From the cell containing the given text, extract its center point as [X, Y] coordinate. 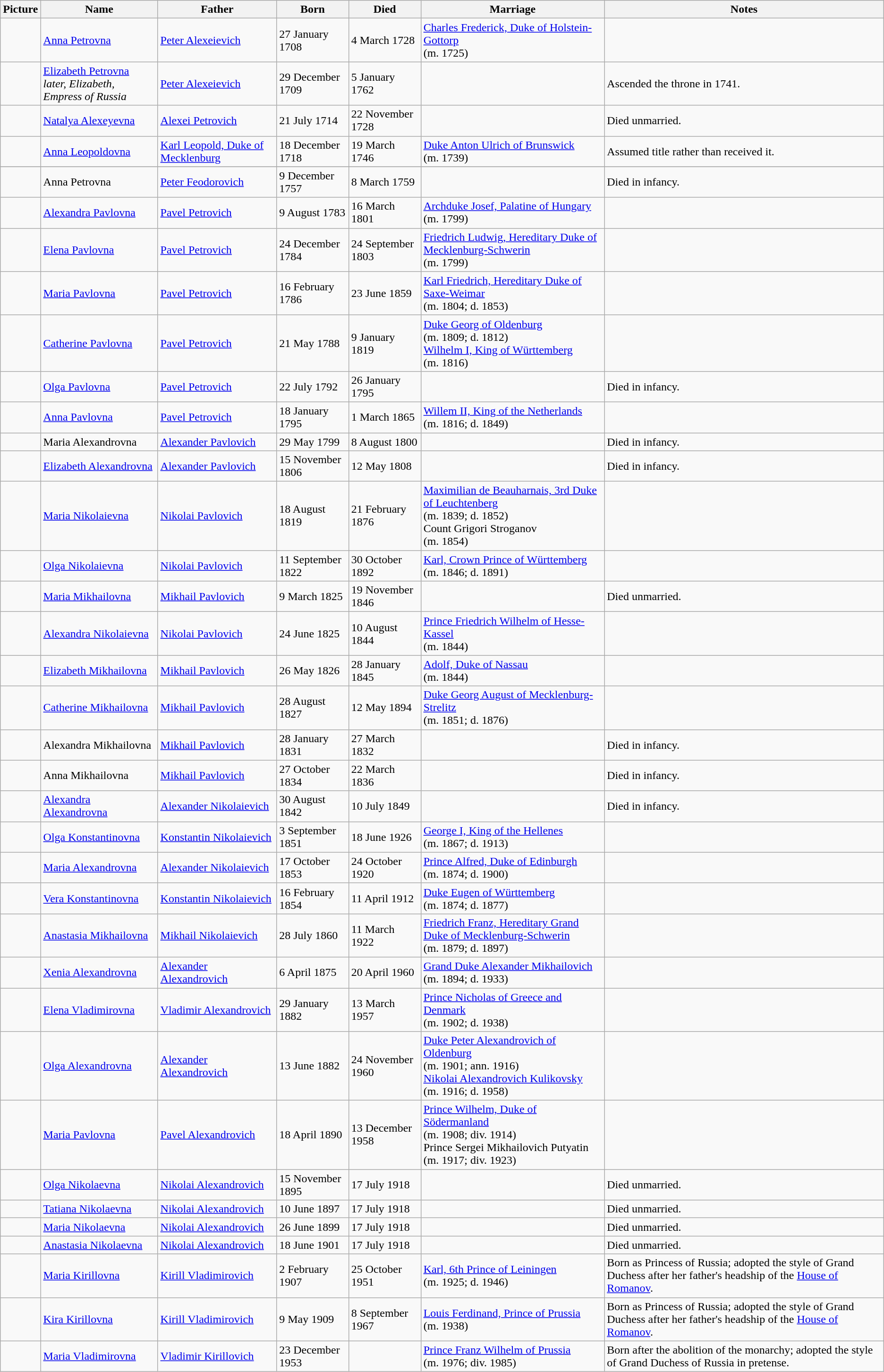
Prince Nicholas of Greece and Denmark(m. 1902; d. 1938) [513, 1009]
10 July 1849 [384, 806]
Vladimir Kirillovich [217, 1356]
Duke Anton Ulrich of Brunswick(m. 1739) [513, 151]
8 March 1759 [384, 182]
Willem II, King of the Netherlands(m. 1816; d. 1849) [513, 417]
Karl, Crown Prince of Württemberg(m. 1846; d. 1891) [513, 566]
Elizabeth Mikhailovna [99, 670]
Anna Mikhailovna [99, 775]
Natalya Alexeyevna [99, 121]
25 October 1951 [384, 1276]
George I, King of the Hellenes(m. 1867; d. 1913) [513, 837]
10 August 1844 [384, 634]
5 January 1762 [384, 84]
Tatiana Nikolaevna [99, 1209]
22 July 1792 [313, 386]
Alexandra Mikhailovna [99, 745]
Vera Konstantinovna [99, 898]
19 November 1846 [384, 597]
Prince Friedrich Wilhelm of Hesse-Kassel(m. 1844) [513, 634]
29 December 1709 [313, 84]
Picture [21, 9]
Duke Georg August of Mecklenburg-Strelitz(m. 1851; d. 1876) [513, 708]
6 April 1875 [313, 973]
Adolf, Duke of Nassau(m. 1844) [513, 670]
Alexandra Alexandrovna [99, 806]
24 November 1960 [384, 1066]
Maria Nikolaievna [99, 516]
13 December 1958 [384, 1135]
Olga Nikolaevna [99, 1185]
18 June 1926 [384, 837]
Maria Mikhailovna [99, 597]
Ascended the throne in 1741. [744, 84]
Elena Pavlovna [99, 250]
22 November 1728 [384, 121]
13 June 1882 [313, 1066]
23 June 1859 [384, 293]
Elena Vladimirovna [99, 1009]
4 March 1728 [384, 40]
18 June 1901 [313, 1245]
2 February 1907 [313, 1276]
Marriage [513, 9]
26 January 1795 [384, 386]
Anna Pavlovna [99, 417]
Elizabeth Petrovnalater, Elizabeth, Empress of Russia [99, 84]
21 July 1714 [313, 121]
20 April 1960 [384, 973]
22 March 1836 [384, 775]
9 January 1819 [384, 343]
Karl Friedrich, Hereditary Duke of Saxe-Weimar(m. 1804; d. 1853) [513, 293]
23 December 1953 [313, 1356]
Maximilian de Beauharnais, 3rd Duke of Leuchtenberg(m. 1839; d. 1852) Count Grigori Stroganov(m. 1854) [513, 516]
29 January 1882 [313, 1009]
16 March 1801 [384, 212]
26 June 1899 [313, 1227]
Friedrich Ludwig, Hereditary Duke of Mecklenburg-Schwerin(m. 1799) [513, 250]
Peter Feodorovich [217, 182]
18 August 1819 [313, 516]
11 September 1822 [313, 566]
11 March 1922 [384, 935]
30 August 1842 [313, 806]
Xenia Alexandrovna [99, 973]
24 December 1784 [313, 250]
Duke Peter Alexandrovich of Oldenburg(m. 1901; ann. 1916)Nikolai Alexandrovich Kulikovsky(m. 1916; d. 1958) [513, 1066]
3 September 1851 [313, 837]
9 August 1783 [313, 212]
21 February 1876 [384, 516]
27 January 1708 [313, 40]
13 March 1957 [384, 1009]
29 May 1799 [313, 441]
Olga Pavlovna [99, 386]
Kira Kirillovna [99, 1319]
Prince Alfred, Duke of Edinburgh(m. 1874; d. 1900) [513, 868]
8 September 1967 [384, 1319]
11 April 1912 [384, 898]
8 August 1800 [384, 441]
9 December 1757 [313, 182]
10 June 1897 [313, 1209]
30 October 1892 [384, 566]
Vladimir Alexandrovich [217, 1009]
Alexei Petrovich [217, 121]
16 February 1854 [313, 898]
Olga Konstantinovna [99, 837]
24 September 1803 [384, 250]
28 January 1845 [384, 670]
24 October 1920 [384, 868]
19 March 1746 [384, 151]
12 May 1894 [384, 708]
Duke Eugen of Württemberg(m. 1874; d. 1877) [513, 898]
9 March 1825 [313, 597]
Notes [744, 9]
Charles Frederick, Duke of Holstein-Gottorp(m. 1725) [513, 40]
18 December 1718 [313, 151]
Olga Nikolaievna [99, 566]
9 May 1909 [313, 1319]
Grand Duke Alexander Mikhailovich(m. 1894; d. 1933) [513, 973]
Anastasia Nikolaevna [99, 1245]
Prince Wilhelm, Duke of Södermanland(m. 1908; div. 1914)Prince Sergei Mikhailovich Putyatin(m. 1917; div. 1923) [513, 1135]
Died [384, 9]
18 April 1890 [313, 1135]
Father [217, 9]
Mikhail Nikolaievich [217, 935]
Name [99, 9]
Friedrich Franz, Hereditary Grand Duke of Mecklenburg-Schwerin(m. 1879; d. 1897) [513, 935]
Karl, 6th Prince of Leiningen(m. 1925; d. 1946) [513, 1276]
Pavel Alexandrovich [217, 1135]
21 May 1788 [313, 343]
28 January 1831 [313, 745]
16 February 1786 [313, 293]
27 March 1832 [384, 745]
Karl Leopold, Duke of Mecklenburg [217, 151]
27 October 1834 [313, 775]
Alexandra Nikolaievna [99, 634]
Olga Alexandrovna [99, 1066]
Elizabeth Alexandrovna [99, 466]
Alexandra Pavlovna [99, 212]
17 October 1853 [313, 868]
15 November 1806 [313, 466]
Anna Leopoldovna [99, 151]
Catherine Mikhailovna [99, 708]
1 March 1865 [384, 417]
Louis Ferdinand, Prince of Prussia(m. 1938) [513, 1319]
Anastasia Mikhailovna [99, 935]
26 May 1826 [313, 670]
Duke Georg of Oldenburg(m. 1809; d. 1812)Wilhelm I, King of Württemberg(m. 1816) [513, 343]
12 May 1808 [384, 466]
28 August 1827 [313, 708]
Born [313, 9]
Prince Franz Wilhelm of Prussia(m. 1976; div. 1985) [513, 1356]
Assumed title rather than received it. [744, 151]
Born after the abolition of the monarchy; adopted the style of Grand Duchess of Russia in pretense. [744, 1356]
Maria Kirillovna [99, 1276]
18 January 1795 [313, 417]
15 November 1895 [313, 1185]
Archduke Josef, Palatine of Hungary(m. 1799) [513, 212]
Maria Nikolaevna [99, 1227]
Maria Vladimirovna [99, 1356]
24 June 1825 [313, 634]
28 July 1860 [313, 935]
Catherine Pavlovna [99, 343]
